Provide the [x, y] coordinate of the cell's center where the given text is located.  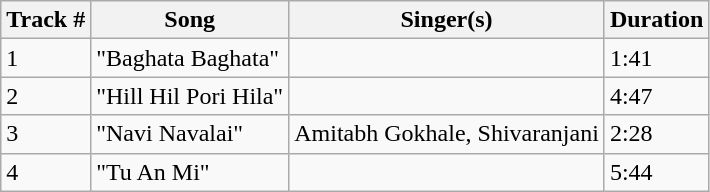
Duration [656, 20]
"Tu An Mi" [190, 172]
Song [190, 20]
"Hill Hil Pori Hila" [190, 96]
2 [46, 96]
3 [46, 134]
1 [46, 58]
4 [46, 172]
2:28 [656, 134]
Amitabh Gokhale, Shivaranjani [447, 134]
Singer(s) [447, 20]
"Navi Navalai" [190, 134]
4:47 [656, 96]
1:41 [656, 58]
"Baghata Baghata" [190, 58]
5:44 [656, 172]
Track # [46, 20]
